Scan for the cell matching the given text and deliver its (x, y) coordinate at center. 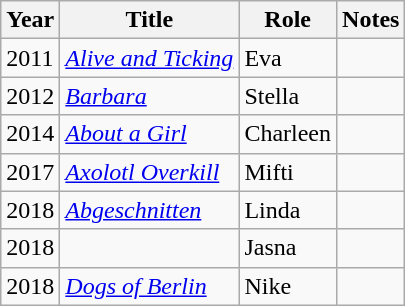
Jasna (288, 248)
Abgeschnitten (150, 210)
2017 (30, 172)
Role (288, 20)
Stella (288, 96)
2014 (30, 134)
2011 (30, 58)
Title (150, 20)
Axolotl Overkill (150, 172)
Linda (288, 210)
Year (30, 20)
Mifti (288, 172)
Charleen (288, 134)
Notes (371, 20)
Nike (288, 286)
About a Girl (150, 134)
Barbara (150, 96)
Eva (288, 58)
2012 (30, 96)
Dogs of Berlin (150, 286)
Alive and Ticking (150, 58)
